Capture the cell that displays the provided text and extract its (X, Y) central coordinate. 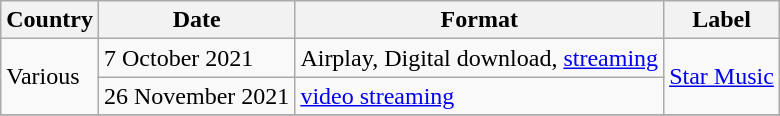
Date (196, 20)
Format (480, 20)
video streaming (480, 96)
Label (722, 20)
Airplay, Digital download, streaming (480, 58)
Various (50, 77)
Star Music (722, 77)
Country (50, 20)
7 October 2021 (196, 58)
26 November 2021 (196, 96)
